Capture the cell that displays the provided text and extract its (x, y) central coordinate. 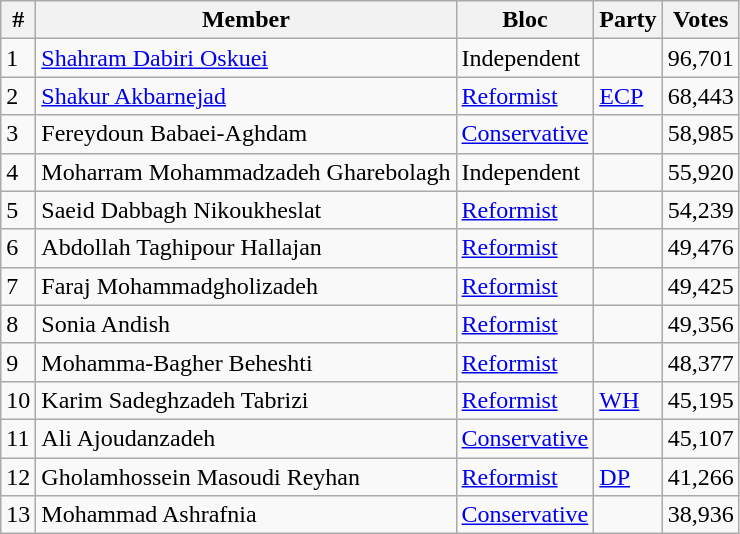
1 (18, 58)
4 (18, 172)
48,377 (700, 362)
Shakur Akbarnejad (246, 96)
Abdollah Taghipour Hallajan (246, 248)
Sonia Andish (246, 324)
9 (18, 362)
55,920 (700, 172)
3 (18, 134)
12 (18, 477)
45,195 (700, 400)
Gholamhossein Masoudi Reyhan (246, 477)
96,701 (700, 58)
Shahram Dabiri Oskuei (246, 58)
Member (246, 20)
38,936 (700, 515)
Karim Sadeghzadeh Tabrizi (246, 400)
Ali Ajoudanzadeh (246, 438)
DP (628, 477)
Votes (700, 20)
ECP (628, 96)
54,239 (700, 210)
49,476 (700, 248)
58,985 (700, 134)
11 (18, 438)
10 (18, 400)
49,356 (700, 324)
Fereydoun Babaei-Aghdam (246, 134)
Faraj Mohammadgholizadeh (246, 286)
8 (18, 324)
Saeid Dabbagh Nikoukheslat (246, 210)
Party (628, 20)
WH (628, 400)
7 (18, 286)
Mohammad Ashrafnia (246, 515)
Bloc (525, 20)
Mohamma-Bagher Beheshti (246, 362)
Moharram Mohammadzadeh Gharebolagh (246, 172)
68,443 (700, 96)
13 (18, 515)
2 (18, 96)
49,425 (700, 286)
5 (18, 210)
45,107 (700, 438)
6 (18, 248)
41,266 (700, 477)
# (18, 20)
